Search for the cell housing the specified text and yield its [x, y] center coordinate. 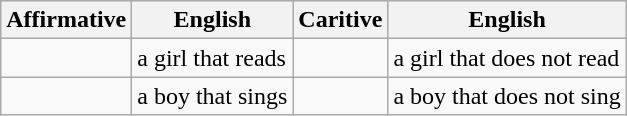
a boy that sings [212, 96]
a boy that does not sing [507, 96]
a girl that does not read [507, 58]
a girl that reads [212, 58]
Caritive [340, 20]
Affirmative [66, 20]
